Scan for the cell matching the given text and deliver its [X, Y] coordinate at center. 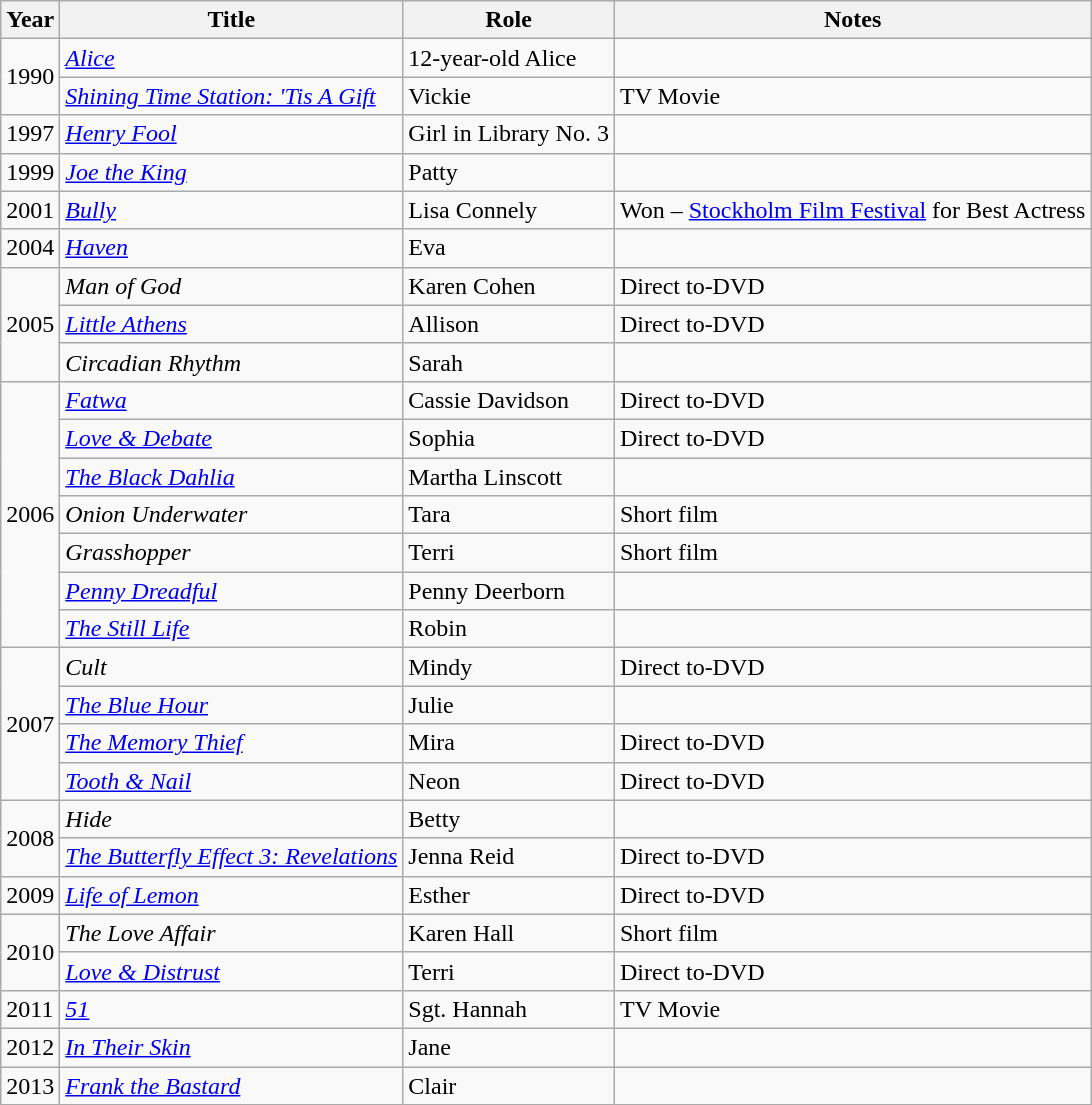
The Butterfly Effect 3: Revelations [232, 857]
Year [30, 20]
In Their Skin [232, 1047]
Tooth & Nail [232, 781]
Karen Cohen [509, 286]
Lisa Connely [509, 210]
Man of God [232, 286]
The Love Affair [232, 933]
Love & Debate [232, 438]
2006 [30, 514]
Sophia [509, 438]
Life of Lemon [232, 895]
1990 [30, 77]
Little Athens [232, 324]
Penny Deerborn [509, 591]
1999 [30, 172]
Jane [509, 1047]
2012 [30, 1047]
Hide [232, 819]
2001 [30, 210]
Vickie [509, 96]
12-year-old Alice [509, 58]
Role [509, 20]
Sarah [509, 362]
The Black Dahlia [232, 477]
2013 [30, 1085]
2004 [30, 248]
Sgt. Hannah [509, 1009]
2008 [30, 838]
2007 [30, 724]
Eva [509, 248]
Jenna Reid [509, 857]
Mindy [509, 667]
Penny Dreadful [232, 591]
2005 [30, 324]
The Still Life [232, 629]
Circadian Rhythm [232, 362]
2009 [30, 895]
Title [232, 20]
Clair [509, 1085]
2010 [30, 952]
Patty [509, 172]
Haven [232, 248]
Shining Time Station: 'Tis A Gift [232, 96]
Henry Fool [232, 134]
Won – Stockholm Film Festival for Best Actress [852, 210]
The Blue Hour [232, 705]
Karen Hall [509, 933]
1997 [30, 134]
Frank the Bastard [232, 1085]
Bully [232, 210]
Notes [852, 20]
Tara [509, 515]
Martha Linscott [509, 477]
Mira [509, 743]
Girl in Library No. 3 [509, 134]
Neon [509, 781]
51 [232, 1009]
Allison [509, 324]
Alice [232, 58]
Love & Distrust [232, 971]
Joe the King [232, 172]
Onion Underwater [232, 515]
Robin [509, 629]
Fatwa [232, 400]
Cassie Davidson [509, 400]
Grasshopper [232, 553]
The Memory Thief [232, 743]
Esther [509, 895]
2011 [30, 1009]
Cult [232, 667]
Betty [509, 819]
Julie [509, 705]
